Determine the [X, Y] coordinate at the center of the cell enclosing the given text.  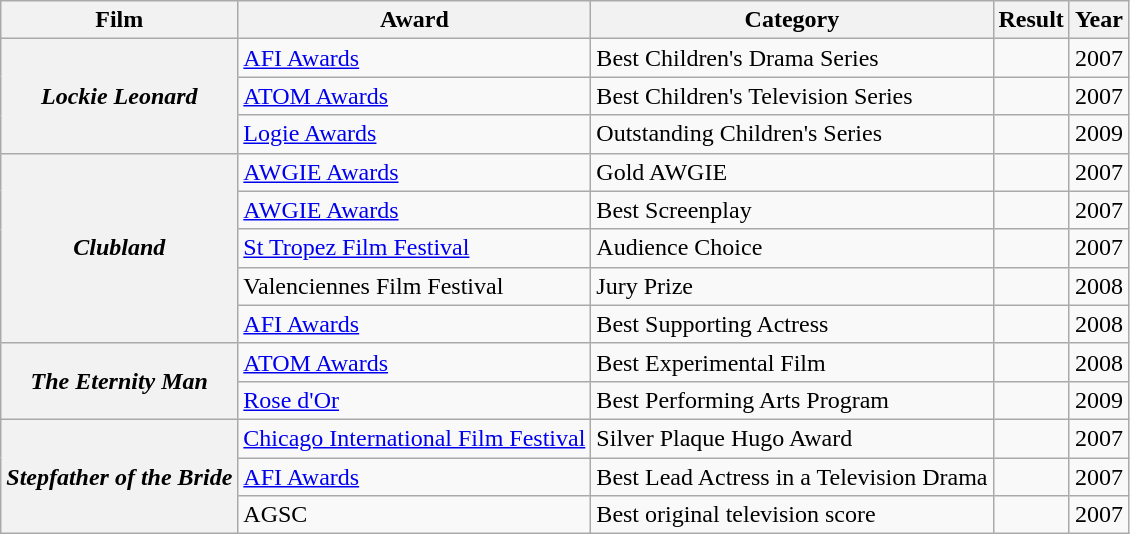
Rose d'Or [414, 400]
Best Supporting Actress [792, 324]
Best Experimental Film [792, 362]
Outstanding Children's Series [792, 134]
Stepfather of the Bride [120, 476]
Valenciennes Film Festival [414, 286]
Best Lead Actress in a Television Drama [792, 477]
Audience Choice [792, 248]
Logie Awards [414, 134]
Chicago International Film Festival [414, 438]
Lockie Leonard [120, 96]
AGSC [414, 515]
Jury Prize [792, 286]
Film [120, 20]
Gold AWGIE [792, 172]
Best original television score [792, 515]
Best Screenplay [792, 210]
Year [1098, 20]
Clubland [120, 248]
Best Children's Television Series [792, 96]
Best Children's Drama Series [792, 58]
Category [792, 20]
Award [414, 20]
The Eternity Man [120, 381]
Result [1031, 20]
St Tropez Film Festival [414, 248]
Best Performing Arts Program [792, 400]
Silver Plaque Hugo Award [792, 438]
